Provide the (X, Y) coordinate of the cell's center where the given text is located.  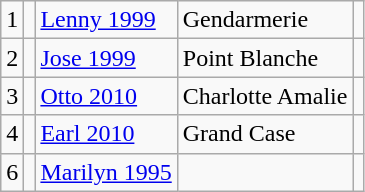
4 (12, 134)
Point Blanche (265, 58)
6 (12, 172)
Grand Case (265, 134)
Otto 2010 (106, 96)
1 (12, 20)
Jose 1999 (106, 58)
Lenny 1999 (106, 20)
Marilyn 1995 (106, 172)
Charlotte Amalie (265, 96)
3 (12, 96)
Earl 2010 (106, 134)
Gendarmerie (265, 20)
2 (12, 58)
